Provide the [X, Y] coordinate of the cell's center where the given text is located.  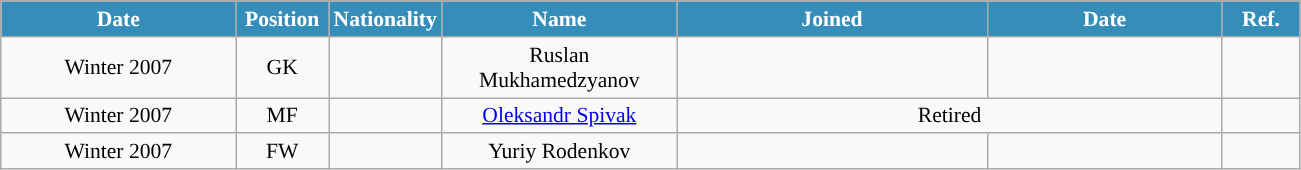
Oleksandr Spivak [560, 116]
Joined [832, 19]
GK [282, 68]
Ruslan Mukhamedzyanov [560, 68]
Nationality [384, 19]
Name [560, 19]
Yuriy Rodenkov [560, 152]
MF [282, 116]
Ref. [1261, 19]
Retired [950, 116]
FW [282, 152]
Position [282, 19]
